Provide the (x, y) coordinate of the cell's center where the given text is located.  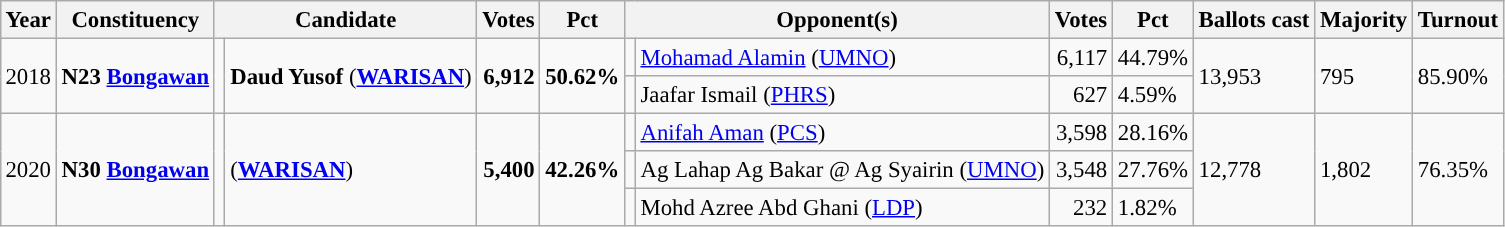
2018 (28, 76)
Year (28, 20)
Ag Lahap Ag Bakar @ Ag Syairin (UMNO) (842, 170)
28.16% (1152, 133)
50.62% (582, 76)
Anifah Aman (PCS) (842, 133)
Turnout (1458, 20)
232 (1082, 208)
44.79% (1152, 57)
4.59% (1152, 95)
6,117 (1082, 57)
1,802 (1364, 170)
76.35% (1458, 170)
627 (1082, 95)
5,400 (508, 170)
Opponent(s) (838, 20)
Daud Yusof (WARISAN) (351, 76)
N23 Bongawan (135, 76)
12,778 (1254, 170)
3,598 (1082, 133)
42.26% (582, 170)
1.82% (1152, 208)
Majority (1364, 20)
795 (1364, 76)
13,953 (1254, 76)
Ballots cast (1254, 20)
6,912 (508, 76)
3,548 (1082, 170)
2020 (28, 170)
N30 Bongawan (135, 170)
Candidate (346, 20)
Constituency (135, 20)
27.76% (1152, 170)
Jaafar Ismail (PHRS) (842, 95)
85.90% (1458, 76)
Mohamad Alamin (UMNO) (842, 57)
(WARISAN) (351, 170)
Mohd Azree Abd Ghani (LDP) (842, 208)
